For the text-containing cell, return its midpoint in [x, y] coordinate format. 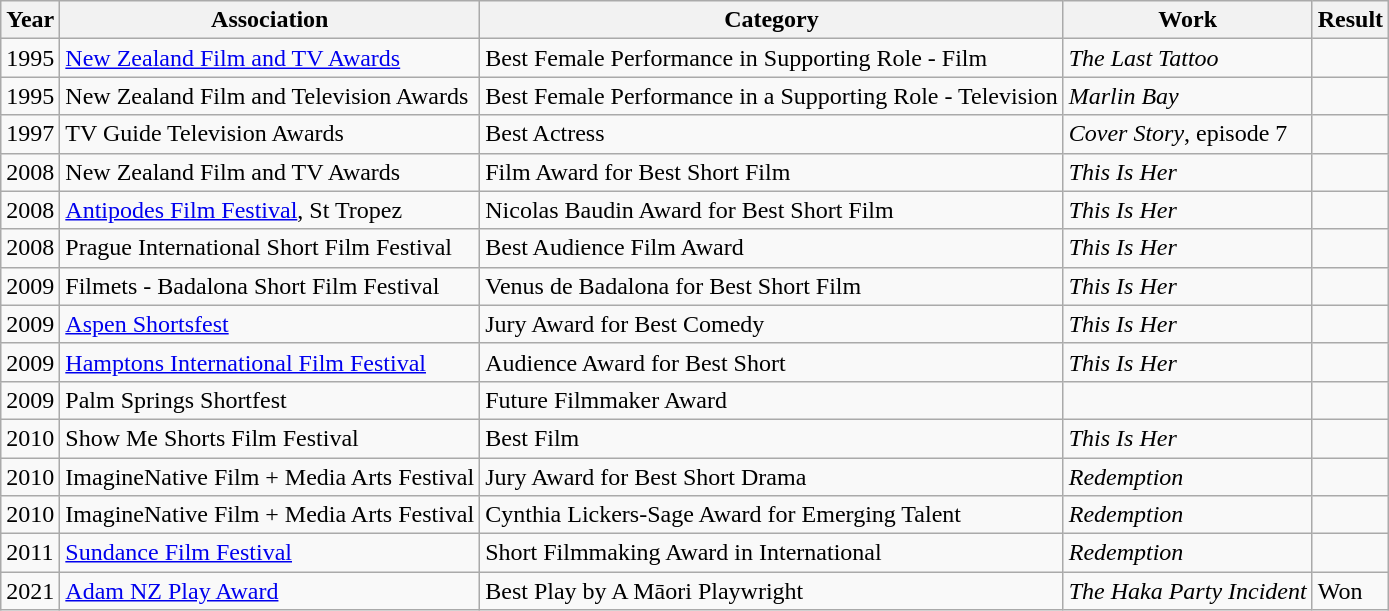
Best Audience Film Award [772, 248]
Best Play by A Māori Playwright [772, 591]
1997 [30, 134]
Marlin Bay [1188, 96]
Aspen Shortsfest [270, 324]
Palm Springs Shortfest [270, 400]
The Last Tattoo [1188, 58]
Result [1350, 20]
Work [1188, 20]
Won [1350, 591]
Nicolas Baudin Award for Best Short Film [772, 210]
Show Me Shorts Film Festival [270, 438]
Future Filmmaker Award [772, 400]
Film Award for Best Short Film [772, 172]
2011 [30, 553]
Jury Award for Best Comedy [772, 324]
Association [270, 20]
Filmets - Badalona Short Film Festival [270, 286]
Cynthia Lickers-Sage Award for Emerging Talent [772, 515]
Category [772, 20]
New Zealand Film and Television Awards [270, 96]
Adam NZ Play Award [270, 591]
Sundance Film Festival [270, 553]
Best Film [772, 438]
Antipodes Film Festival, St Tropez [270, 210]
Best Actress [772, 134]
2021 [30, 591]
Best Female Performance in Supporting Role - Film [772, 58]
Year [30, 20]
TV Guide Television Awards [270, 134]
Cover Story, episode 7 [1188, 134]
Venus de Badalona for Best Short Film [772, 286]
Jury Award for Best Short Drama [772, 477]
The Haka Party Incident [1188, 591]
Hamptons International Film Festival [270, 362]
Short Filmmaking Award in International [772, 553]
Prague International Short Film Festival [270, 248]
Audience Award for Best Short [772, 362]
Best Female Performance in a Supporting Role - Television [772, 96]
